Locate the cell with the specified text and output its [X, Y] center coordinate. 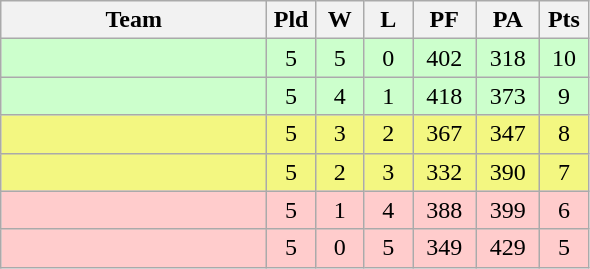
349 [444, 248]
7 [564, 172]
10 [564, 58]
6 [564, 210]
418 [444, 96]
PF [444, 20]
9 [564, 96]
402 [444, 58]
399 [508, 210]
Team [134, 20]
8 [564, 134]
332 [444, 172]
390 [508, 172]
347 [508, 134]
Pts [564, 20]
Pld [292, 20]
318 [508, 58]
L [388, 20]
429 [508, 248]
367 [444, 134]
PA [508, 20]
W [340, 20]
388 [444, 210]
373 [508, 96]
